Find where the given text appears and provide that cell's center as (x, y) coordinate. 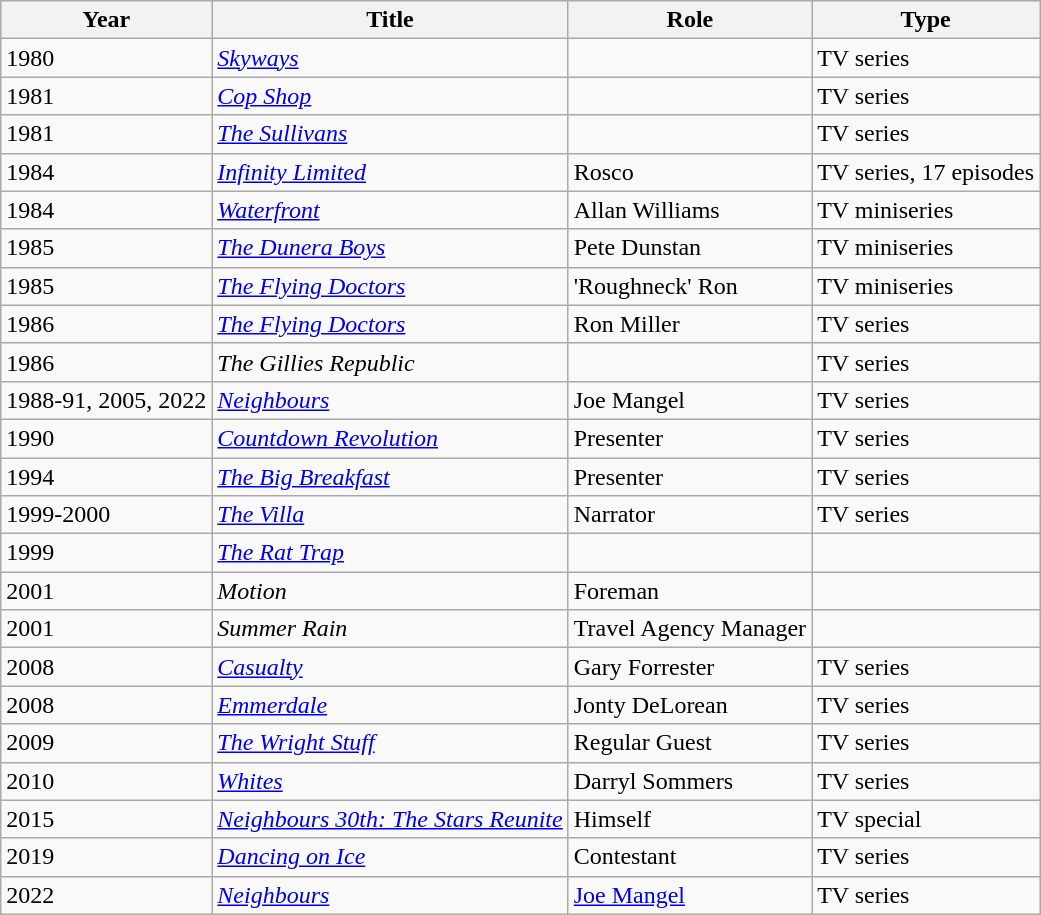
Whites (390, 781)
The Wright Stuff (390, 743)
Casualty (390, 667)
Jonty DeLorean (690, 705)
Narrator (690, 515)
TV special (926, 819)
2022 (106, 895)
Ron Miller (690, 324)
Dancing on Ice (390, 857)
Himself (690, 819)
2010 (106, 781)
Allan Williams (690, 210)
Countdown Revolution (390, 438)
Year (106, 20)
Regular Guest (690, 743)
1999-2000 (106, 515)
Pete Dunstan (690, 248)
Skyways (390, 58)
Waterfront (390, 210)
The Sullivans (390, 134)
'Roughneck' Ron (690, 286)
Infinity Limited (390, 172)
Title (390, 20)
Contestant (690, 857)
The Rat Trap (390, 553)
2015 (106, 819)
1999 (106, 553)
Emmerdale (390, 705)
1980 (106, 58)
Darryl Sommers (690, 781)
Gary Forrester (690, 667)
Motion (390, 591)
1994 (106, 477)
Travel Agency Manager (690, 629)
Cop Shop (390, 96)
Role (690, 20)
Neighbours 30th: The Stars Reunite (390, 819)
2009 (106, 743)
2019 (106, 857)
Rosco (690, 172)
The Dunera Boys (390, 248)
The Big Breakfast (390, 477)
Summer Rain (390, 629)
The Villa (390, 515)
The Gillies Republic (390, 362)
1988-91, 2005, 2022 (106, 400)
Foreman (690, 591)
Type (926, 20)
TV series, 17 episodes (926, 172)
1990 (106, 438)
